Pinpoint the cell where the given text exists, returning its (x, y) midpoint coordinate. 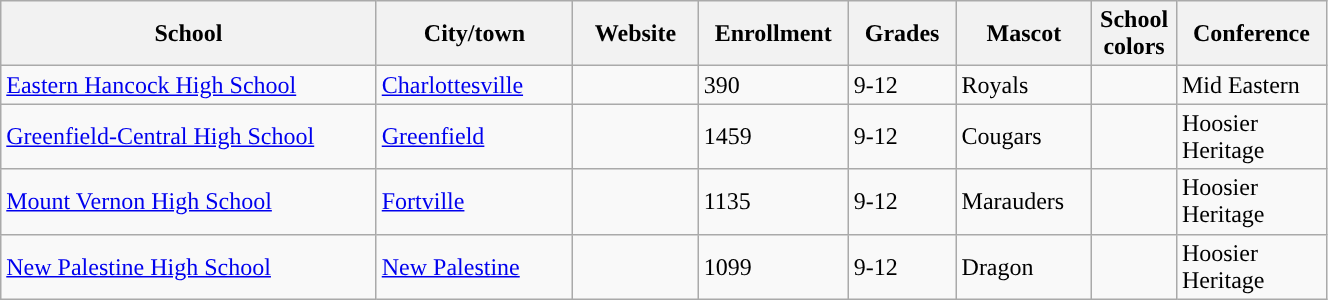
Conference (1251, 34)
City/town (474, 34)
Marauders (1024, 202)
Greenfield-Central High School (188, 136)
Eastern Hancock High School (188, 85)
School (188, 34)
Greenfield (474, 136)
Dragon (1024, 266)
Charlottesville (474, 85)
Grades (902, 34)
Royals (1024, 85)
1459 (773, 136)
Website (636, 34)
Cougars (1024, 136)
School colors (1134, 34)
Fortville (474, 202)
Mascot (1024, 34)
New Palestine (474, 266)
Mid Eastern (1251, 85)
Enrollment (773, 34)
Mount Vernon High School (188, 202)
390 (773, 85)
New Palestine High School (188, 266)
1135 (773, 202)
1099 (773, 266)
